Identify which cell holds the provided text, then report its (X, Y) central coordinate. 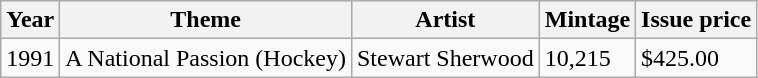
Mintage (587, 20)
Theme (206, 20)
10,215 (587, 58)
1991 (30, 58)
$425.00 (696, 58)
Year (30, 20)
A National Passion (Hockey) (206, 58)
Stewart Sherwood (445, 58)
Artist (445, 20)
Issue price (696, 20)
